Detect which cell encompasses the target text, then output its [X, Y] center coordinate. 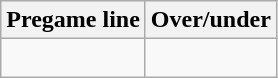
Pregame line [74, 20]
Over/under [210, 20]
